Find where the given text appears and provide that cell's center as [X, Y] coordinate. 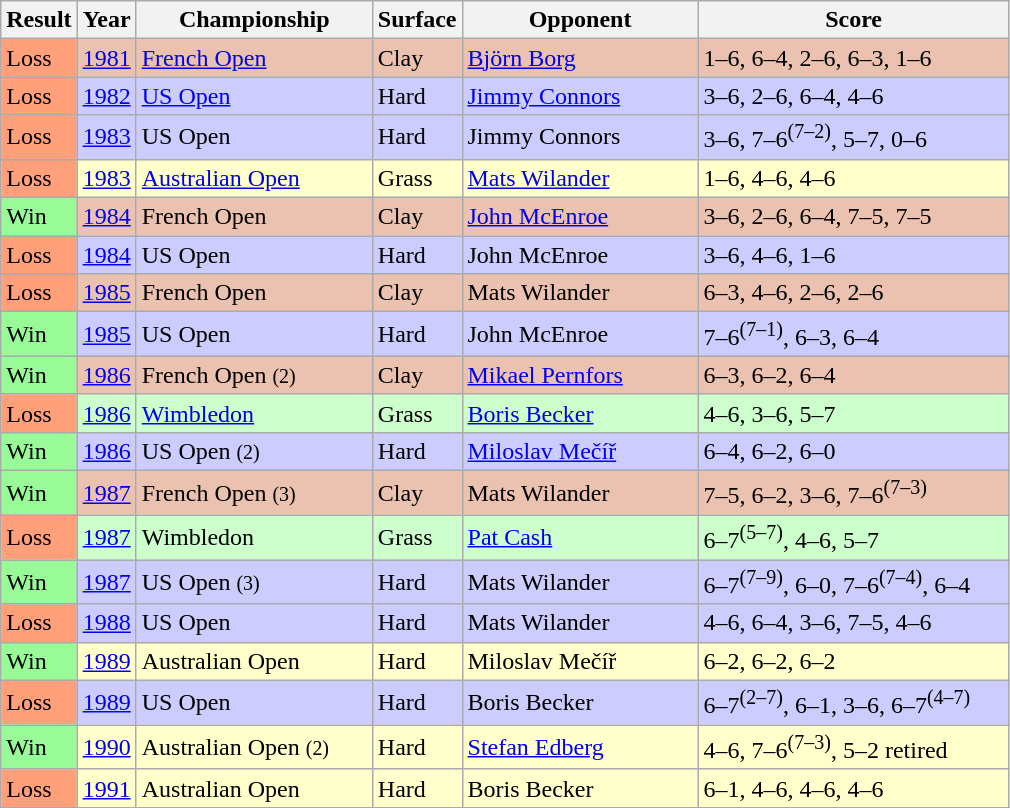
1981 [106, 58]
US Open (2) [254, 451]
3–6, 7–6(7–2), 5–7, 0–6 [854, 138]
6–3, 6–2, 6–4 [854, 375]
4–6, 3–6, 5–7 [854, 413]
6–7(5–7), 4–6, 5–7 [854, 538]
3–6, 4–6, 1–6 [854, 255]
1991 [106, 788]
4–6, 6–4, 3–6, 7–5, 4–6 [854, 623]
6–2, 6–2, 6–2 [854, 661]
Championship [254, 20]
6–7(2–7), 6–1, 3–6, 6–7(4–7) [854, 702]
6–4, 6–2, 6–0 [854, 451]
7–6(7–1), 6–3, 6–4 [854, 334]
6–1, 4–6, 4–6, 4–6 [854, 788]
1–6, 6–4, 2–6, 6–3, 1–6 [854, 58]
1–6, 4–6, 4–6 [854, 178]
Björn Borg [580, 58]
7–5, 6–2, 3–6, 7–6(7–3) [854, 492]
Mikael Pernfors [580, 375]
6–3, 4–6, 2–6, 2–6 [854, 293]
US Open (3) [254, 582]
1988 [106, 623]
French Open (3) [254, 492]
1982 [106, 96]
3–6, 2–6, 6–4, 4–6 [854, 96]
Year [106, 20]
Australian Open (2) [254, 748]
French Open (2) [254, 375]
1990 [106, 748]
Pat Cash [580, 538]
4–6, 7–6(7–3), 5–2 retired [854, 748]
Stefan Edberg [580, 748]
6–7(7–9), 6–0, 7–6(7–4), 6–4 [854, 582]
Score [854, 20]
3–6, 2–6, 6–4, 7–5, 7–5 [854, 217]
Opponent [580, 20]
Surface [417, 20]
Result [39, 20]
